Extract the [X, Y] coordinate from the center of the cell holding the provided text.  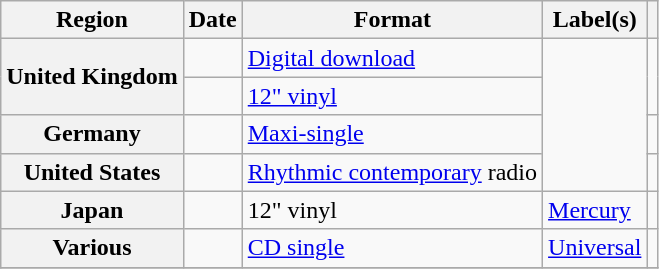
Region [92, 20]
CD single [392, 248]
Date [212, 20]
United Kingdom [92, 77]
Various [92, 248]
Japan [92, 210]
Maxi-single [392, 134]
Germany [92, 134]
Label(s) [595, 20]
Mercury [595, 210]
United States [92, 172]
Digital download [392, 58]
Format [392, 20]
Rhythmic contemporary radio [392, 172]
Universal [595, 248]
